Provide the [x, y] coordinate of the cell's center where the given text is located.  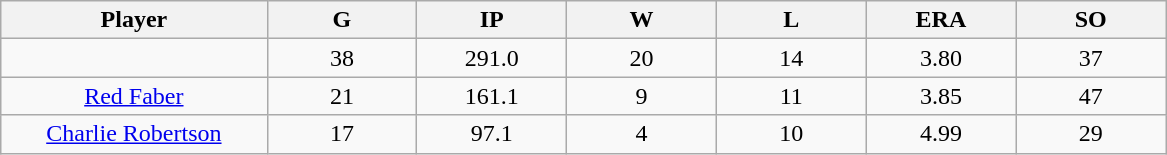
47 [1091, 96]
9 [642, 96]
21 [342, 96]
161.1 [492, 96]
4.99 [941, 134]
IP [492, 20]
4 [642, 134]
Red Faber [134, 96]
37 [1091, 58]
W [642, 20]
Charlie Robertson [134, 134]
29 [1091, 134]
SO [1091, 20]
ERA [941, 20]
291.0 [492, 58]
G [342, 20]
17 [342, 134]
Player [134, 20]
3.80 [941, 58]
38 [342, 58]
L [791, 20]
10 [791, 134]
11 [791, 96]
3.85 [941, 96]
14 [791, 58]
97.1 [492, 134]
20 [642, 58]
